Locate the cell with the specified text and output its [x, y] center coordinate. 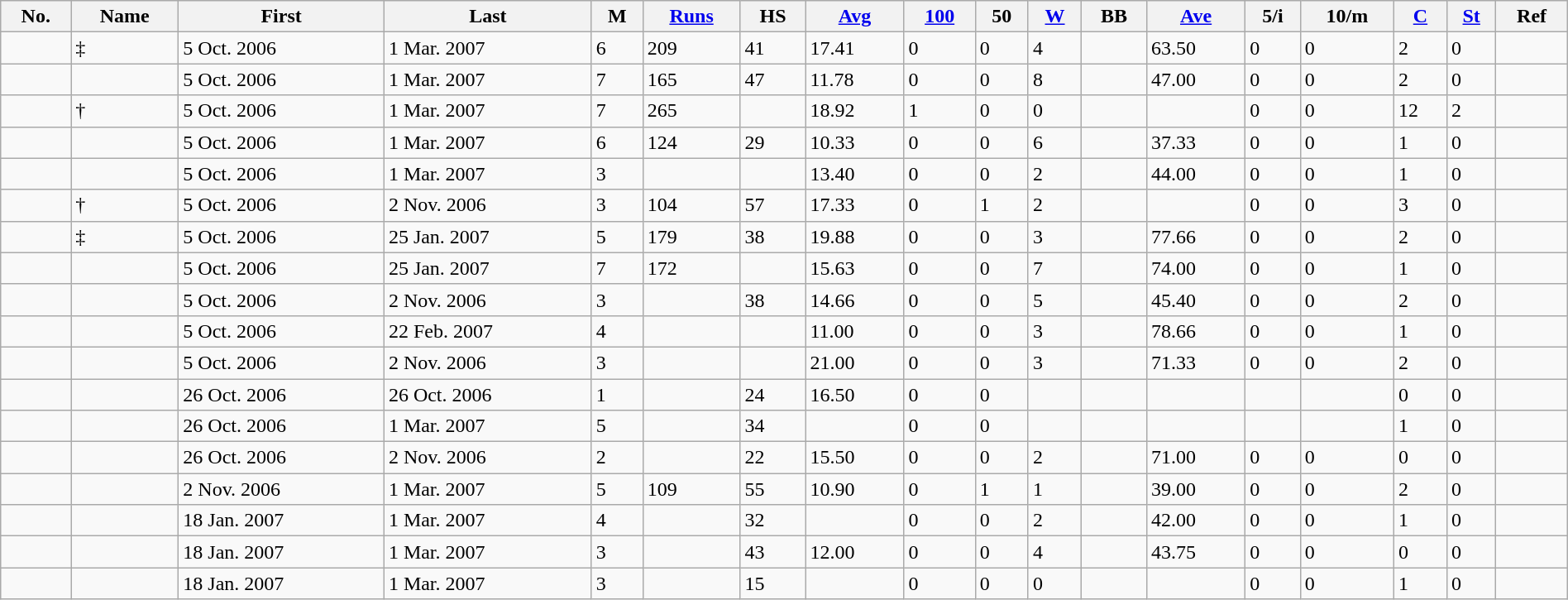
209 [691, 48]
43 [772, 552]
265 [691, 111]
15.50 [855, 458]
71.33 [1196, 362]
124 [691, 142]
104 [691, 205]
11.78 [855, 79]
47 [772, 79]
22 Feb. 2007 [488, 331]
39.00 [1196, 489]
W [1054, 17]
32 [772, 521]
21.00 [855, 362]
14.66 [855, 300]
Ref [1532, 17]
179 [691, 237]
22 [772, 458]
15.63 [855, 268]
24 [772, 395]
St [1472, 17]
11.00 [855, 331]
19.88 [855, 237]
10.33 [855, 142]
47.00 [1196, 79]
8 [1054, 79]
Runs [691, 17]
100 [939, 17]
71.00 [1196, 458]
10.90 [855, 489]
42.00 [1196, 521]
17.41 [855, 48]
165 [691, 79]
Name [125, 17]
10/m [1346, 17]
57 [772, 205]
109 [691, 489]
18.92 [855, 111]
Ave [1196, 17]
50 [1002, 17]
17.33 [855, 205]
13.40 [855, 174]
Avg [855, 17]
34 [772, 426]
First [281, 17]
C [1420, 17]
78.66 [1196, 331]
43.75 [1196, 552]
5/i [1274, 17]
37.33 [1196, 142]
BB [1115, 17]
M [617, 17]
41 [772, 48]
74.00 [1196, 268]
55 [772, 489]
No. [36, 17]
Last [488, 17]
77.66 [1196, 237]
45.40 [1196, 300]
HS [772, 17]
63.50 [1196, 48]
16.50 [855, 395]
44.00 [1196, 174]
12.00 [855, 552]
12 [1420, 111]
29 [772, 142]
15 [772, 583]
172 [691, 268]
